Extract the (x, y) coordinate from the center of the cell holding the provided text.  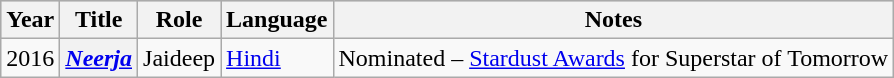
2016 (30, 58)
Language (277, 20)
Nominated – Stardust Awards for Superstar of Tomorrow (614, 58)
Role (180, 20)
Hindi (277, 58)
Year (30, 20)
Jaideep (180, 58)
Title (99, 20)
Neerja (99, 58)
Notes (614, 20)
